From the cell containing the given text, extract its center point as (X, Y) coordinate. 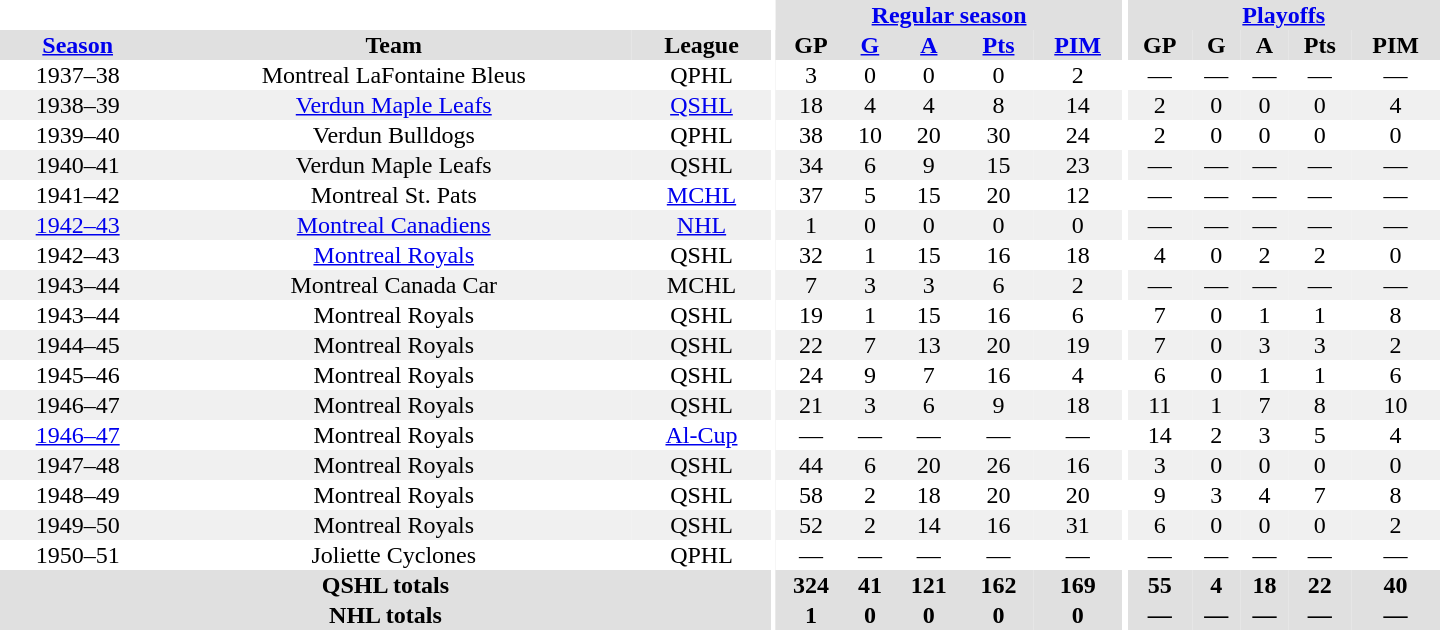
Playoffs (1284, 15)
1937–38 (78, 75)
1939–40 (78, 135)
Season (78, 45)
1944–45 (78, 345)
Montreal Canadiens (394, 225)
40 (1396, 585)
Joliette Cyclones (394, 555)
Montreal St. Pats (394, 195)
1940–41 (78, 165)
32 (811, 255)
1949–50 (78, 525)
1941–42 (78, 195)
58 (811, 495)
55 (1160, 585)
Montreal Canada Car (394, 285)
Montreal LaFontaine Bleus (394, 75)
324 (811, 585)
31 (1078, 525)
169 (1078, 585)
34 (811, 165)
21 (811, 405)
1950–51 (78, 555)
30 (999, 135)
Verdun Bulldogs (394, 135)
44 (811, 465)
NHL (702, 225)
1948–49 (78, 495)
Regular season (949, 15)
52 (811, 525)
162 (999, 585)
QSHL totals (386, 585)
13 (929, 345)
41 (870, 585)
37 (811, 195)
23 (1078, 165)
38 (811, 135)
1947–48 (78, 465)
1938–39 (78, 105)
Team (394, 45)
NHL totals (386, 615)
1945–46 (78, 375)
26 (999, 465)
Al-Cup (702, 435)
12 (1078, 195)
121 (929, 585)
League (702, 45)
11 (1160, 405)
